Provide the [X, Y] coordinate of the cell's center where the given text is located.  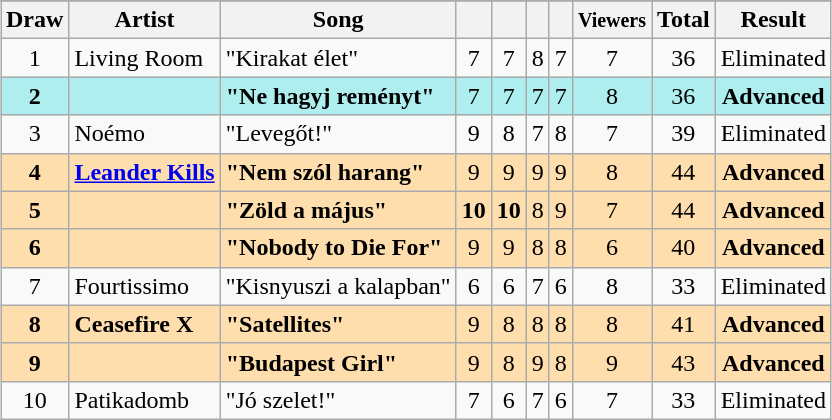
Viewers [612, 20]
41 [684, 324]
Living Room [144, 58]
Total [684, 20]
Result [773, 20]
Fourtissimo [144, 286]
Draw [34, 20]
"Kirakat élet" [338, 58]
Noémo [144, 134]
"Ne hagyj reményt" [338, 96]
Song [338, 20]
Patikadomb [144, 400]
40 [684, 248]
Ceasefire X [144, 324]
"Nem szól harang" [338, 172]
"Jó szelet!" [338, 400]
Leander Kills [144, 172]
43 [684, 362]
"Satellites" [338, 324]
5 [34, 210]
4 [34, 172]
"Kisnyuszi a kalapban" [338, 286]
Artist [144, 20]
1 [34, 58]
"Budapest Girl" [338, 362]
2 [34, 96]
"Zöld a május" [338, 210]
"Nobody to Die For" [338, 248]
"Levegőt!" [338, 134]
3 [34, 134]
39 [684, 134]
